Determine the (x, y) coordinate at the center of the cell enclosing the given text.  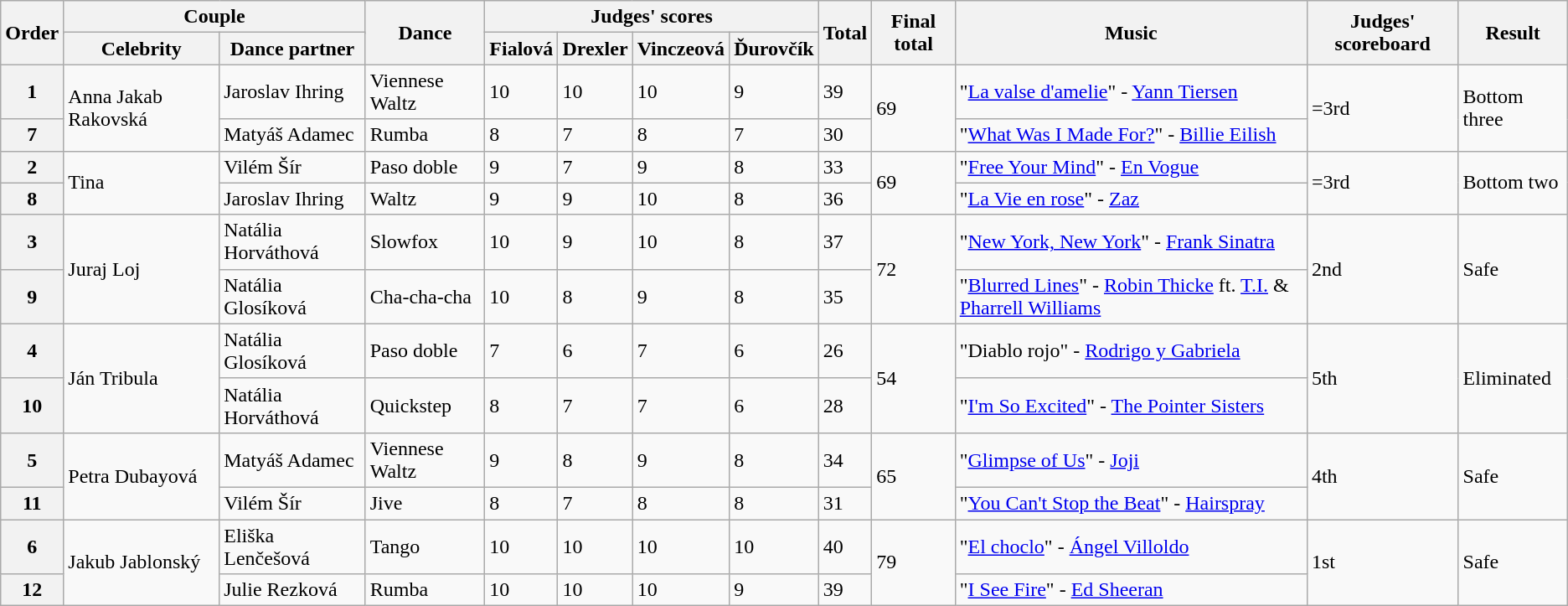
Jive (426, 503)
34 (845, 459)
"New York, New York" - Frank Sinatra (1131, 241)
33 (845, 167)
11 (32, 503)
Final total (913, 33)
1 (32, 92)
Slowfox (426, 241)
"Diablo rojo" - Rodrigo y Gabriela (1131, 350)
Judges' scores (652, 17)
Couple (214, 17)
Celebrity (142, 49)
Drexler (595, 49)
5th (1382, 378)
"Free Your Mind" - En Vogue (1131, 167)
"What Was I Made For?" - Billie Eilish (1131, 135)
Eliška Lenčešová (292, 546)
"You Can't Stop the Beat" - Hairspray (1131, 503)
Order (32, 33)
Petra Dubayová (142, 476)
Dance (426, 33)
1st (1382, 563)
12 (32, 590)
72 (913, 269)
36 (845, 199)
30 (845, 135)
"La valse d'amelie" - Yann Tiersen (1131, 92)
28 (845, 406)
4 (32, 350)
Anna Jakab Rakovská (142, 107)
Eliminated (1513, 378)
Total (845, 33)
54 (913, 378)
Bottom three (1513, 107)
Judges' scoreboard (1382, 33)
4th (1382, 476)
Cha-cha-cha (426, 297)
65 (913, 476)
40 (845, 546)
Quickstep (426, 406)
Waltz (426, 199)
Dance partner (292, 49)
"I'm So Excited" - The Pointer Sisters (1131, 406)
35 (845, 297)
"I See Fire" - Ed Sheeran (1131, 590)
3 (32, 241)
Ďurovčík (774, 49)
Vinczeová (680, 49)
Tango (426, 546)
2 (32, 167)
"La Vie en rose" - Zaz (1131, 199)
Result (1513, 33)
79 (913, 563)
Music (1131, 33)
5 (32, 459)
37 (845, 241)
"Glimpse of Us" - Joji (1131, 459)
Jakub Jablonský (142, 563)
Ján Tribula (142, 378)
"El choclo" - Ángel Villoldo (1131, 546)
Fialová (521, 49)
2nd (1382, 269)
Bottom two (1513, 183)
"Blurred Lines" - Robin Thicke ft. T.I. & Pharrell Williams (1131, 297)
Tina (142, 183)
26 (845, 350)
31 (845, 503)
Juraj Loj (142, 269)
Julie Rezková (292, 590)
